Find where the given text appears and provide that cell's center as (X, Y) coordinate. 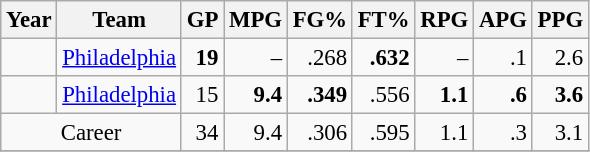
.3 (504, 133)
FT% (384, 20)
.268 (320, 58)
Team (119, 20)
MPG (256, 20)
3.1 (560, 133)
.6 (504, 95)
19 (202, 58)
Year (29, 20)
Career (92, 133)
APG (504, 20)
GP (202, 20)
3.6 (560, 95)
FG% (320, 20)
.632 (384, 58)
.349 (320, 95)
2.6 (560, 58)
.306 (320, 133)
.1 (504, 58)
.556 (384, 95)
15 (202, 95)
.595 (384, 133)
RPG (444, 20)
34 (202, 133)
PPG (560, 20)
